Pinpoint the cell where the given text exists, returning its [X, Y] midpoint coordinate. 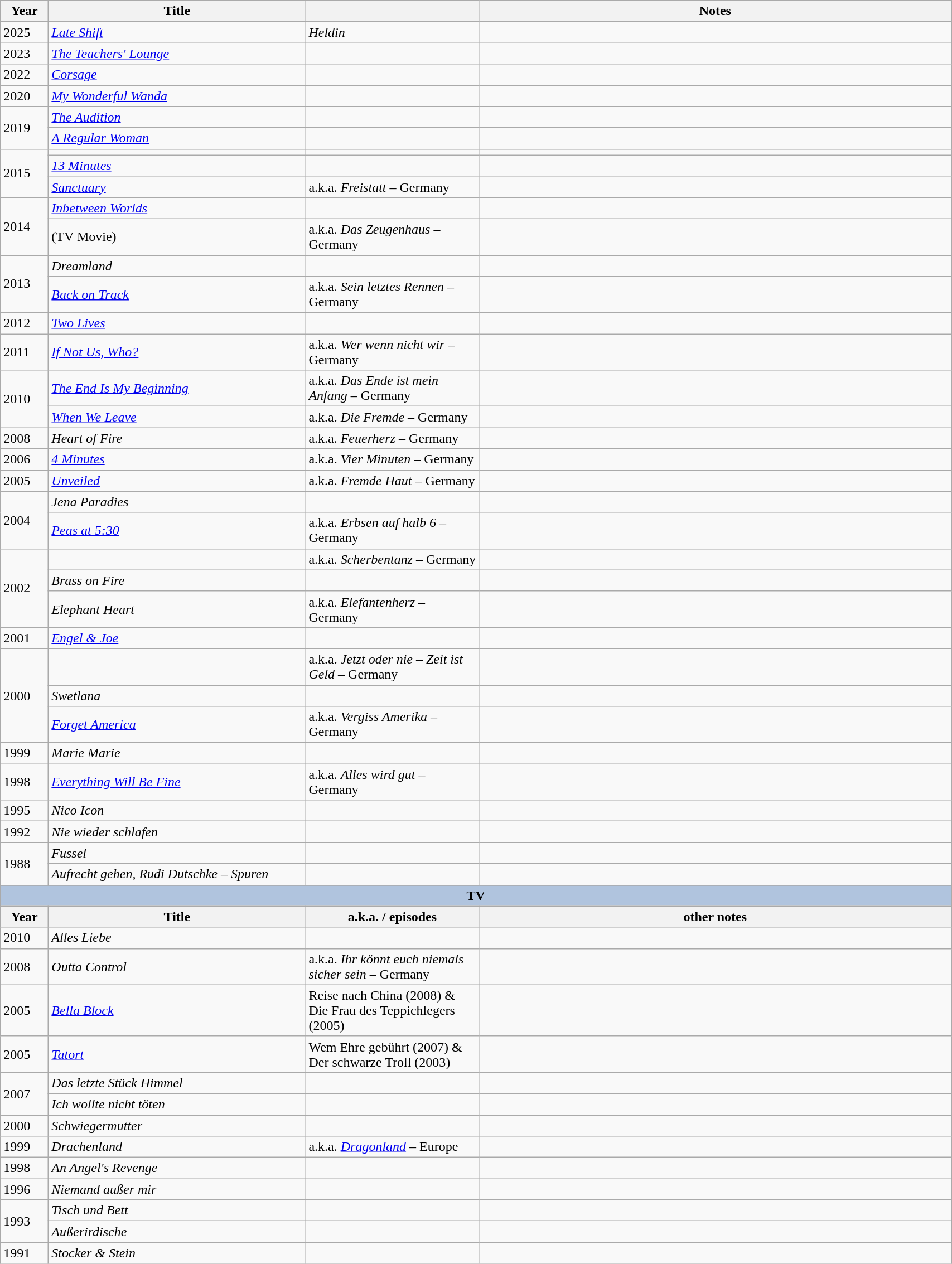
2023 [25, 54]
Fussel [177, 853]
2001 [25, 638]
Tatort [177, 1054]
a.k.a. Die Fremde – Germany [393, 417]
a.k.a. Elefantenherz – Germany [393, 609]
Everything Will Be Fine [177, 782]
Inbetween Worlds [177, 208]
Alles Liebe [177, 938]
a.k.a. Das Ende ist mein Anfang – Germany [393, 388]
Jena Paradies [177, 502]
2002 [25, 588]
Outta Control [177, 967]
2025 [25, 32]
Heart of Fire [177, 438]
Sanctuary [177, 187]
Das letzte Stück Himmel [177, 1083]
Bella Block [177, 1010]
My Wonderful Wanda [177, 96]
Forget America [177, 725]
a.k.a. Jetzt oder nie – Zeit ist Geld – Germany [393, 667]
Dreamland [177, 266]
Elephant Heart [177, 609]
a.k.a. Ihr könnt euch niemals sicher sein – Germany [393, 967]
Stocker & Stein [177, 1253]
Ich wollte nicht töten [177, 1104]
Schwiegermutter [177, 1126]
13 Minutes [177, 166]
a.k.a. Erbsen auf halb 6 – Germany [393, 531]
Late Shift [177, 32]
Heldin [393, 32]
TV [476, 895]
a.k.a. Scherbentanz – Germany [393, 559]
a.k.a. Feuerherz – Germany [393, 438]
2006 [25, 459]
Wem Ehre gebührt (2007) & Der schwarze Troll (2003) [393, 1054]
Brass on Fire [177, 580]
2014 [25, 226]
2015 [25, 173]
Two Lives [177, 323]
Peas at 5:30 [177, 531]
a.k.a. Dragonland – Europe [393, 1147]
(TV Movie) [177, 236]
Niemand außer mir [177, 1189]
a.k.a. / episodes [393, 917]
a.k.a. Alles wird gut – Germany [393, 782]
If Not Us, Who? [177, 352]
2022 [25, 75]
2012 [25, 323]
Reise nach China (2008) & Die Frau des Teppichlegers (2005) [393, 1010]
2004 [25, 520]
The End Is My Beginning [177, 388]
Nie wieder schlafen [177, 832]
a.k.a. Sein letztes Rennen – Germany [393, 294]
2011 [25, 352]
Marie Marie [177, 753]
2019 [25, 128]
Aufrecht gehen, Rudi Dutschke – Spuren [177, 874]
The Audition [177, 117]
a.k.a. Fremde Haut – Germany [393, 481]
2020 [25, 96]
a.k.a. Vier Minuten – Germany [393, 459]
When We Leave [177, 417]
1996 [25, 1189]
2013 [25, 284]
Unveiled [177, 481]
The Teachers' Lounge [177, 54]
Back on Track [177, 294]
1993 [25, 1221]
Swetlana [177, 695]
Außerirdische [177, 1232]
Notes [715, 11]
a.k.a. Das Zeugenhaus – Germany [393, 236]
Tisch und Bett [177, 1210]
An Angel's Revenge [177, 1168]
a.k.a. Wer wenn nicht wir – Germany [393, 352]
Engel & Joe [177, 638]
1995 [25, 811]
Nico Icon [177, 811]
A Regular Woman [177, 138]
4 Minutes [177, 459]
other notes [715, 917]
2007 [25, 1093]
Drachenland [177, 1147]
1988 [25, 864]
1991 [25, 1253]
Corsage [177, 75]
a.k.a. Vergiss Amerika – Germany [393, 725]
1992 [25, 832]
a.k.a. Freistatt – Germany [393, 187]
